Return the [X, Y] coordinate for the center point of the cell that contains the specified text.  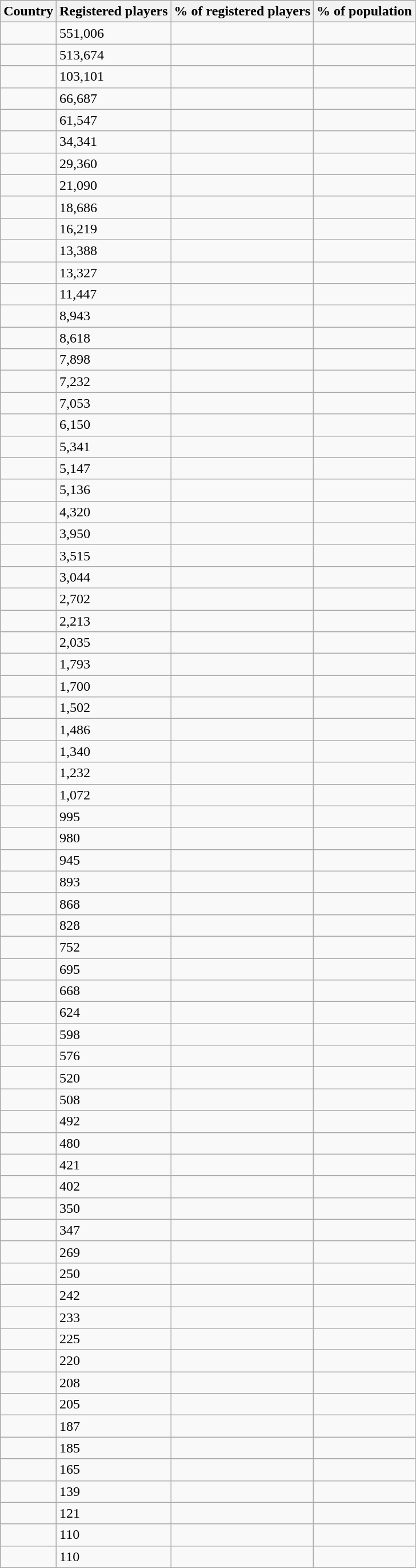
2,213 [113, 620]
13,327 [113, 273]
7,053 [113, 403]
1,340 [113, 751]
242 [113, 1295]
598 [113, 1034]
185 [113, 1448]
752 [113, 947]
1,793 [113, 664]
205 [113, 1404]
945 [113, 860]
402 [113, 1187]
Registered players [113, 11]
695 [113, 969]
1,700 [113, 686]
5,147 [113, 468]
1,072 [113, 795]
8,943 [113, 316]
5,341 [113, 447]
828 [113, 925]
% of population [365, 11]
1,486 [113, 730]
16,219 [113, 229]
2,702 [113, 599]
513,674 [113, 55]
624 [113, 1013]
121 [113, 1513]
18,686 [113, 207]
233 [113, 1317]
3,950 [113, 534]
8,618 [113, 338]
208 [113, 1383]
2,035 [113, 643]
508 [113, 1100]
492 [113, 1121]
893 [113, 882]
480 [113, 1143]
103,101 [113, 77]
3,515 [113, 555]
34,341 [113, 142]
139 [113, 1491]
66,687 [113, 98]
1,232 [113, 773]
520 [113, 1078]
29,360 [113, 164]
269 [113, 1252]
421 [113, 1165]
868 [113, 904]
13,388 [113, 250]
668 [113, 991]
220 [113, 1361]
% of registered players [242, 11]
6,150 [113, 425]
4,320 [113, 512]
350 [113, 1208]
187 [113, 1426]
21,090 [113, 185]
7,898 [113, 360]
551,006 [113, 33]
995 [113, 817]
165 [113, 1470]
7,232 [113, 381]
1,502 [113, 708]
225 [113, 1339]
3,044 [113, 577]
Country [29, 11]
250 [113, 1273]
11,447 [113, 295]
5,136 [113, 490]
61,547 [113, 120]
576 [113, 1056]
980 [113, 838]
347 [113, 1230]
